Detect which cell encompasses the target text, then output its (X, Y) center coordinate. 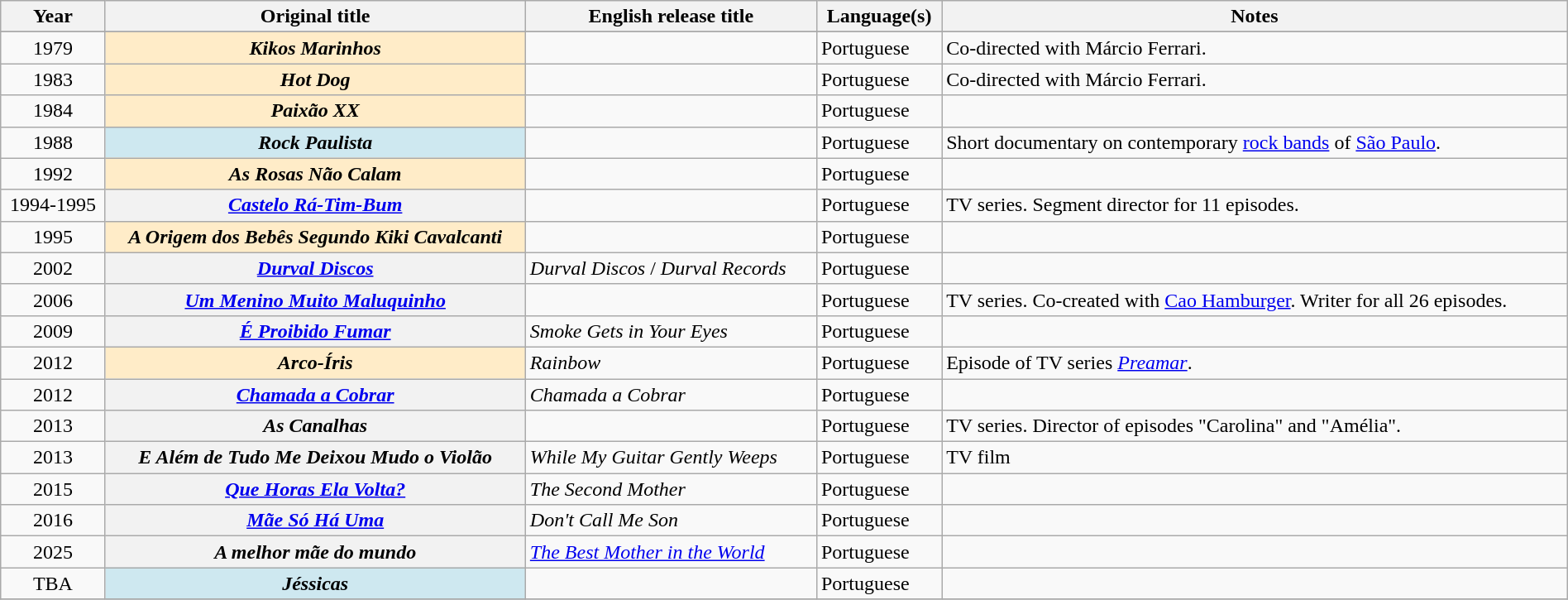
Language(s) (878, 17)
TBA (53, 583)
The Best Mother in the World (671, 552)
As Rosas Não Calam (315, 174)
2025 (53, 552)
Arco-Íris (315, 362)
1994-1995 (53, 205)
As Canalhas (315, 426)
The Second Mother (671, 489)
Short documentary on contemporary rock bands of São Paulo. (1255, 142)
Castelo Rá-Tim-Bum (315, 205)
TV series. Co-created with Cao Hamburger. Writer for all 26 episodes. (1255, 300)
Original title (315, 17)
É Proibido Fumar (315, 331)
1988 (53, 142)
TV series. Segment director for 11 episodes. (1255, 205)
Um Menino Muito Maluquinho (315, 300)
E Além de Tudo Me Deixou Mudo o Violão (315, 458)
Mãe Só Há Uma (315, 521)
2009 (53, 331)
Jéssicas (315, 583)
A melhor mãe do mundo (315, 552)
1984 (53, 111)
2002 (53, 268)
Que Horas Ela Volta? (315, 489)
Notes (1255, 17)
1995 (53, 237)
2015 (53, 489)
Rock Paulista (315, 142)
While My Guitar Gently Weeps (671, 458)
A Origem dos Bebês Segundo Kiki Cavalcanti (315, 237)
English release title (671, 17)
Smoke Gets in Your Eyes (671, 331)
1983 (53, 79)
2006 (53, 300)
Paixão XX (315, 111)
Episode of TV series Preamar. (1255, 362)
Kikos Marinhos (315, 48)
Durval Discos (315, 268)
Year (53, 17)
TV film (1255, 458)
TV series. Director of episodes "Carolina" and "Amélia". (1255, 426)
Don't Call Me Son (671, 521)
1992 (53, 174)
Durval Discos / Durval Records (671, 268)
Hot Dog (315, 79)
1979 (53, 48)
2016 (53, 521)
Rainbow (671, 362)
